Return (x, y) of the center of cell containing provided text 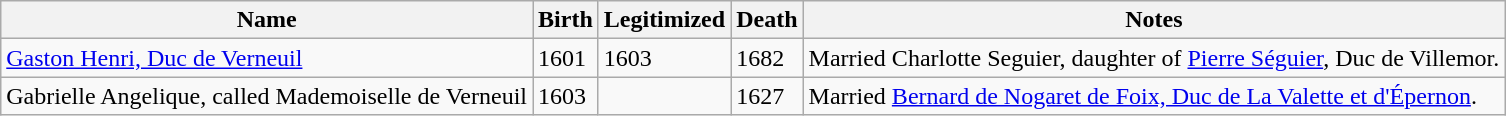
Gaston Henri, Duc de Verneuil (267, 58)
Birth (566, 20)
1601 (566, 58)
Notes (1154, 20)
Married Bernard de Nogaret de Foix, Duc de La Valette et d'Épernon. (1154, 96)
Death (767, 20)
Married Charlotte Seguier, daughter of Pierre Séguier, Duc de Villemor. (1154, 58)
Gabrielle Angelique, called Mademoiselle de Verneuil (267, 96)
Name (267, 20)
Legitimized (664, 20)
1682 (767, 58)
1627 (767, 96)
